Locate the cell with the specified text and output its (X, Y) center coordinate. 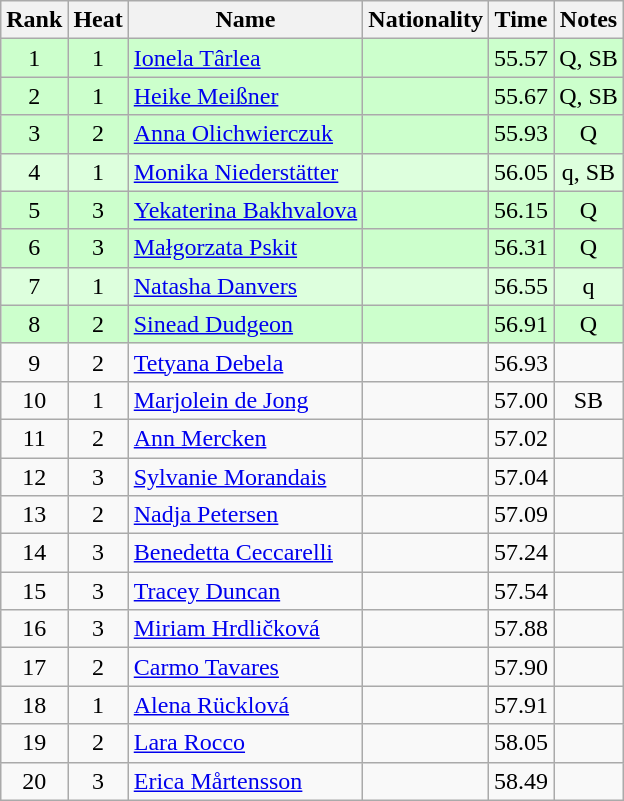
Sinead Dudgeon (246, 324)
57.90 (522, 667)
11 (34, 438)
Lara Rocco (246, 743)
Miriam Hrdličková (246, 629)
Yekaterina Bakhvalova (246, 210)
Notes (589, 20)
16 (34, 629)
Time (522, 20)
15 (34, 591)
18 (34, 705)
9 (34, 362)
6 (34, 248)
q, SB (589, 172)
q (589, 286)
SB (589, 400)
20 (34, 781)
12 (34, 477)
57.09 (522, 515)
57.00 (522, 400)
58.05 (522, 743)
56.05 (522, 172)
Tetyana Debela (246, 362)
57.54 (522, 591)
56.31 (522, 248)
57.88 (522, 629)
Rank (34, 20)
56.55 (522, 286)
14 (34, 553)
Erica Mårtensson (246, 781)
55.67 (522, 96)
57.24 (522, 553)
Monika Niederstätter (246, 172)
Marjolein de Jong (246, 400)
56.15 (522, 210)
4 (34, 172)
57.04 (522, 477)
57.91 (522, 705)
10 (34, 400)
Małgorzata Pskit (246, 248)
Sylvanie Morandais (246, 477)
57.02 (522, 438)
13 (34, 515)
Natasha Danvers (246, 286)
Tracey Duncan (246, 591)
Name (246, 20)
5 (34, 210)
Heat (98, 20)
Ionela Târlea (246, 58)
56.91 (522, 324)
7 (34, 286)
17 (34, 667)
Alena Rücklová (246, 705)
58.49 (522, 781)
Nationality (426, 20)
Benedetta Ceccarelli (246, 553)
56.93 (522, 362)
55.57 (522, 58)
Carmo Tavares (246, 667)
55.93 (522, 134)
Nadja Petersen (246, 515)
8 (34, 324)
Ann Mercken (246, 438)
19 (34, 743)
Heike Meißner (246, 96)
Anna Olichwierczuk (246, 134)
